Scan for the cell matching the given text and deliver its (x, y) coordinate at center. 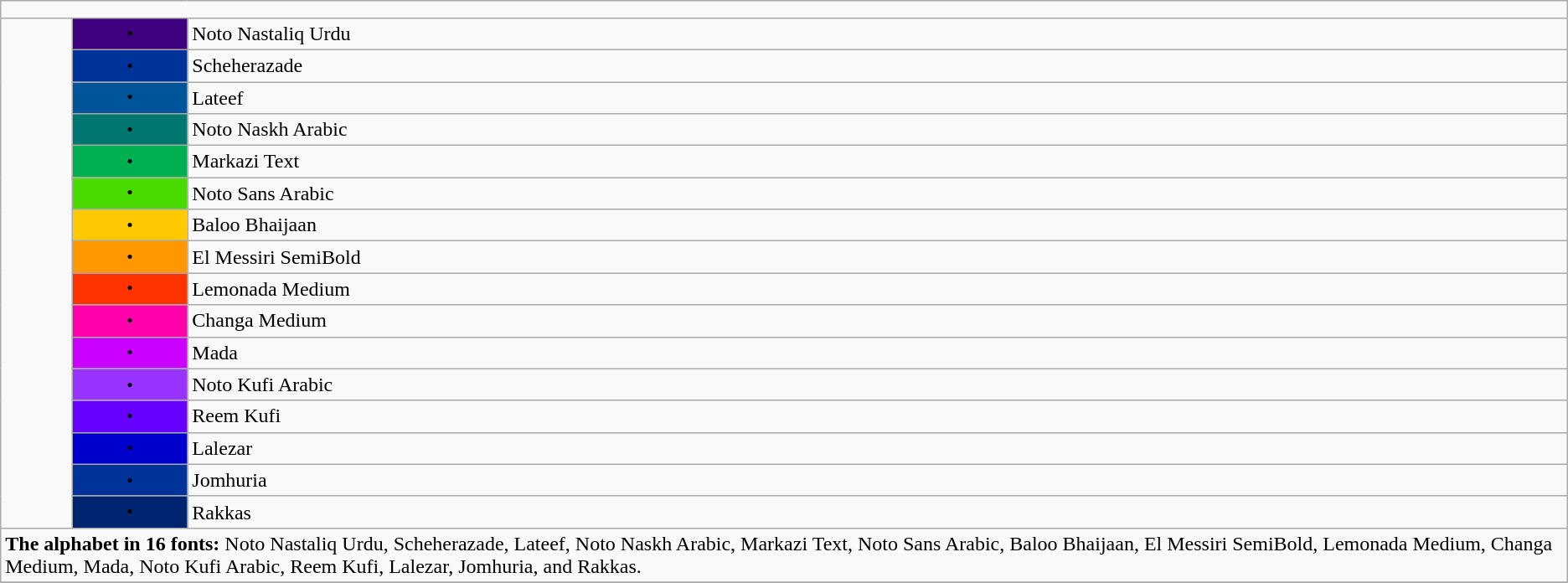
Changa Medium (878, 321)
Markazi Text (878, 162)
Noto Nastaliq Urdu (878, 34)
Scheherazade (878, 65)
Lemonada Medium (878, 289)
Lateef (878, 98)
Noto Sans Arabic (878, 193)
Lalezar (878, 448)
Mada (878, 353)
Rakkas (878, 512)
Baloo Bhaijaan (878, 225)
Noto Kufi Arabic (878, 384)
Jomhuria (878, 480)
Reem Kufi (878, 416)
El Messiri SemiBold (878, 257)
Noto Naskh Arabic (878, 130)
